For the text-containing cell, return its midpoint in (X, Y) coordinate format. 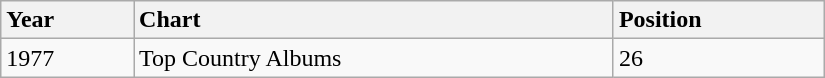
26 (718, 58)
1977 (68, 58)
Chart (374, 20)
Position (718, 20)
Year (68, 20)
Top Country Albums (374, 58)
